Return (x, y) of the center of cell containing provided text 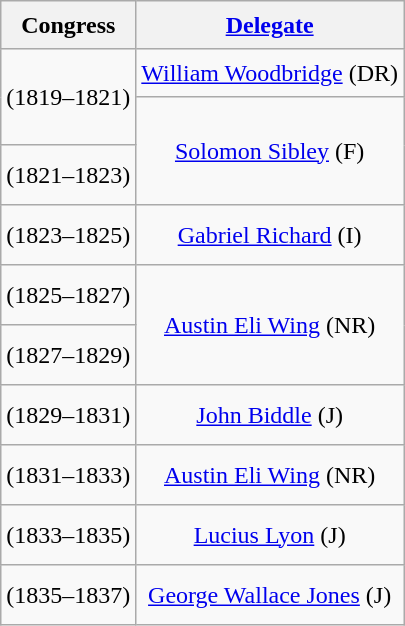
Lucius Lyon (J) (270, 535)
(1823–1825) (68, 235)
John Biddle (J) (270, 415)
(1819–1821) (68, 97)
George Wallace Jones (J) (270, 595)
Congress (68, 25)
Solomon Sibley (F) (270, 151)
(1831–1833) (68, 475)
(1827–1829) (68, 355)
(1829–1831) (68, 415)
(1821–1823) (68, 175)
William Woodbridge (DR) (270, 73)
(1835–1837) (68, 595)
(1833–1835) (68, 535)
Delegate (270, 25)
(1825–1827) (68, 295)
Gabriel Richard (I) (270, 235)
